Locate the cell with the specified text and output its (x, y) center coordinate. 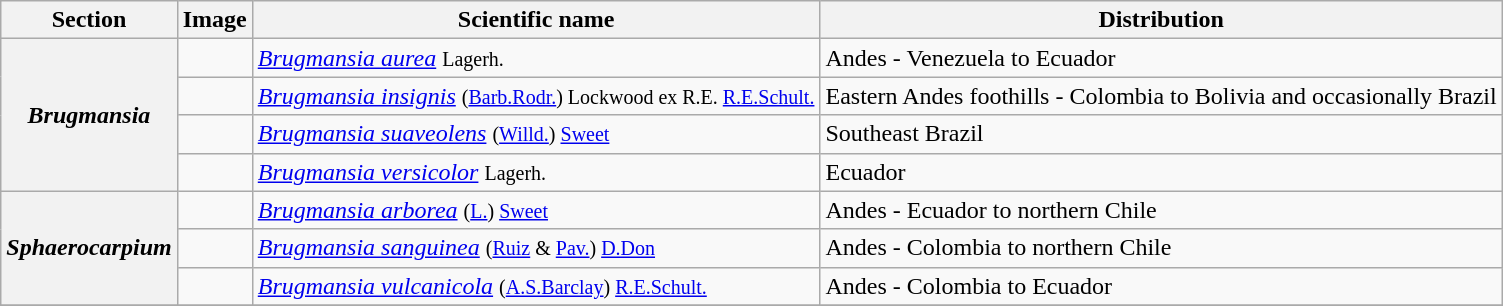
Southeast Brazil (1161, 134)
Brugmansia sanguinea (Ruiz & Pav.) D.Don (536, 248)
Andes - Venezuela to Ecuador (1161, 58)
Brugmansia versicolor Lagerh. (536, 172)
Section (89, 20)
Sphaerocarpium (89, 248)
Brugmansia aurea Lagerh. (536, 58)
Brugmansia suaveolens (Willd.) Sweet (536, 134)
Andes - Colombia to northern Chile (1161, 248)
Brugmansia vulcanicola (A.S.Barclay) R.E.Schult. (536, 286)
Brugmansia (89, 115)
Ecuador (1161, 172)
Eastern Andes foothills - Colombia to Bolivia and occasionally Brazil (1161, 96)
Brugmansia insignis (Barb.Rodr.) Lockwood ex R.E. R.E.Schult. (536, 96)
Brugmansia arborea (L.) Sweet (536, 210)
Image (214, 20)
Distribution (1161, 20)
Scientific name (536, 20)
Andes - Colombia to Ecuador (1161, 286)
Andes - Ecuador to northern Chile (1161, 210)
